Identify which cell holds the provided text, then report its (x, y) central coordinate. 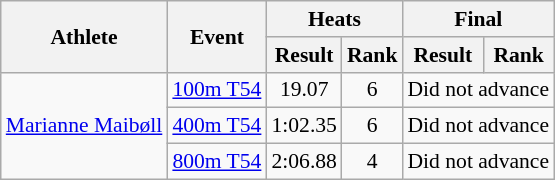
1:02.35 (304, 126)
Marianne Maibøll (84, 126)
2:06.88 (304, 162)
100m T54 (216, 90)
4 (372, 162)
800m T54 (216, 162)
400m T54 (216, 126)
Athlete (84, 36)
Final (478, 19)
19.07 (304, 90)
Heats (334, 19)
Event (216, 36)
